Identify which cell holds the provided text, then report its (x, y) central coordinate. 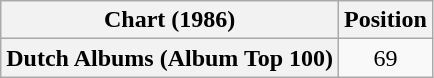
Chart (1986) (170, 20)
Position (386, 20)
69 (386, 58)
Dutch Albums (Album Top 100) (170, 58)
